Output the [x, y] coordinate of the center of the cell containing the given text.  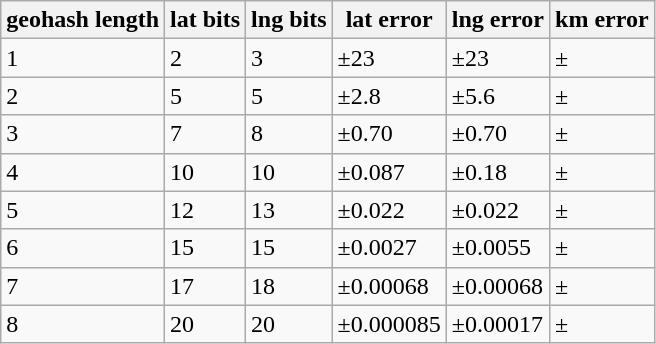
17 [206, 286]
±2.8 [389, 96]
±0.18 [498, 172]
geohash length [83, 20]
18 [289, 286]
4 [83, 172]
6 [83, 248]
1 [83, 58]
±0.0027 [389, 248]
±0.087 [389, 172]
lng bits [289, 20]
km error [602, 20]
12 [206, 210]
lat bits [206, 20]
±0.00017 [498, 324]
lng error [498, 20]
13 [289, 210]
±0.000085 [389, 324]
±0.0055 [498, 248]
lat error [389, 20]
±5.6 [498, 96]
